Find where the given text appears and provide that cell's center as (x, y) coordinate. 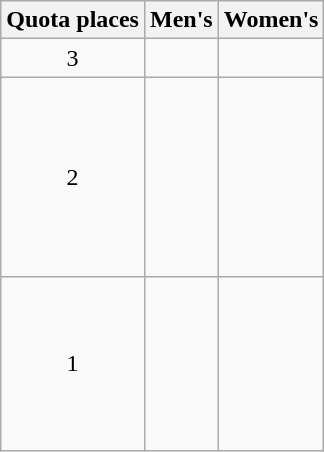
3 (73, 58)
Women's (271, 20)
1 (73, 364)
2 (73, 177)
Men's (181, 20)
Quota places (73, 20)
